Scan for the cell matching the given text and deliver its (X, Y) coordinate at center. 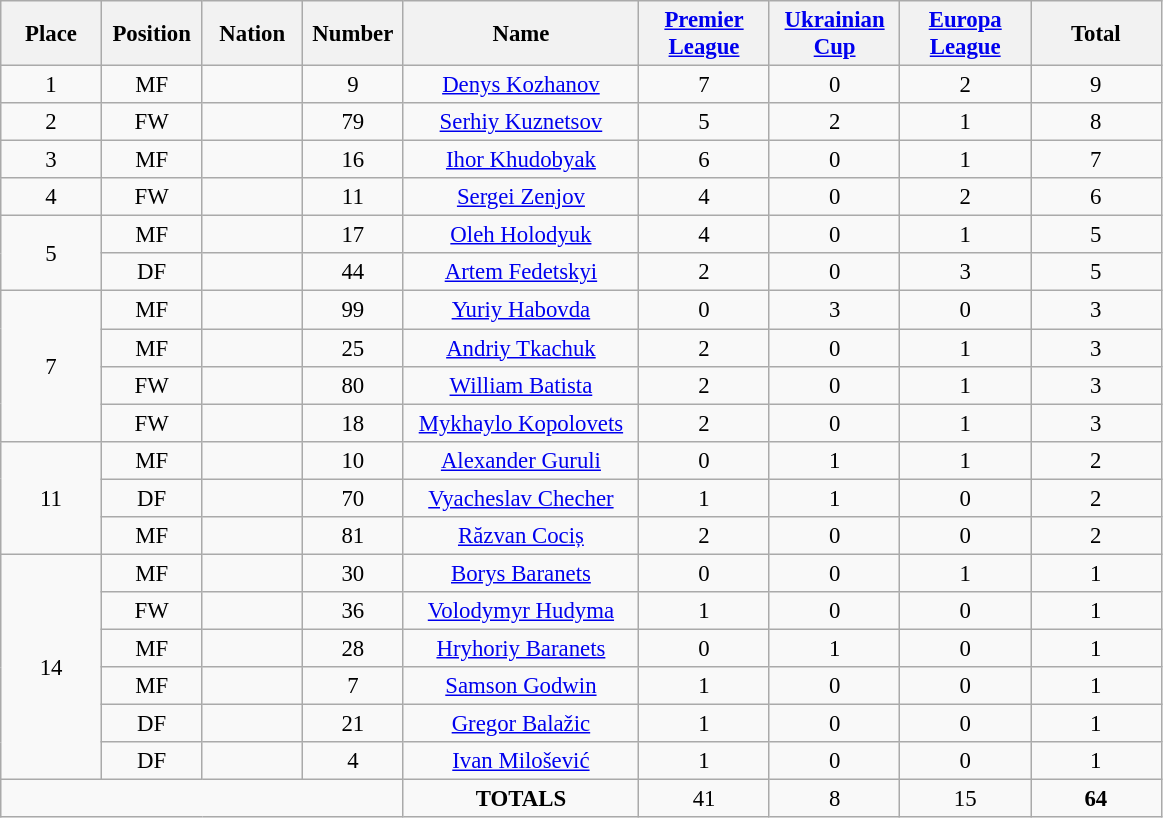
Yuriy Habovda (521, 310)
14 (52, 667)
Oleh Holodyuk (521, 235)
William Batista (521, 385)
17 (354, 235)
Artem Fedetskyi (521, 273)
Andriy Tkachuk (521, 348)
Denys Kozhanov (521, 85)
Number (354, 34)
15 (966, 799)
Ukrainian Cup (834, 34)
Gregor Balažic (521, 724)
Mykhaylo Kopolovets (521, 423)
TOTALS (521, 799)
Ivan Milošević (521, 761)
Europa League (966, 34)
Serhiy Kuznetsov (521, 122)
Ihor Khudobyak (521, 160)
30 (354, 573)
Place (52, 34)
Volodymyr Hudyma (521, 611)
21 (354, 724)
81 (354, 536)
44 (354, 273)
Position (152, 34)
36 (354, 611)
18 (354, 423)
41 (704, 799)
Name (521, 34)
Hryhoriy Baranets (521, 648)
25 (354, 348)
Premier League (704, 34)
Nation (252, 34)
64 (1096, 799)
28 (354, 648)
80 (354, 385)
10 (354, 460)
Răzvan Cociș (521, 536)
Vyacheslav Checher (521, 498)
16 (354, 160)
Samson Godwin (521, 686)
Borys Baranets (521, 573)
79 (354, 122)
Alexander Guruli (521, 460)
Total (1096, 34)
Sergei Zenjov (521, 197)
99 (354, 310)
70 (354, 498)
